Identify which cell holds the provided text, then report its (x, y) central coordinate. 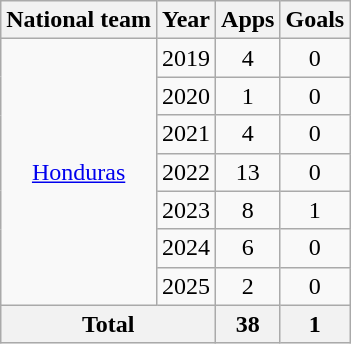
2022 (186, 172)
National team (79, 20)
2024 (186, 248)
2023 (186, 210)
Goals (315, 20)
Apps (248, 20)
38 (248, 324)
6 (248, 248)
Year (186, 20)
13 (248, 172)
Total (108, 324)
2025 (186, 286)
2 (248, 286)
2019 (186, 58)
Honduras (79, 172)
2020 (186, 96)
2021 (186, 134)
8 (248, 210)
